Determine the (X, Y) coordinate at the center of the cell enclosing the given text.  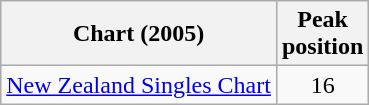
New Zealand Singles Chart (139, 85)
16 (322, 85)
Peakposition (322, 34)
Chart (2005) (139, 34)
